Return the (X, Y) coordinate for the center point of the cell that contains the specified text.  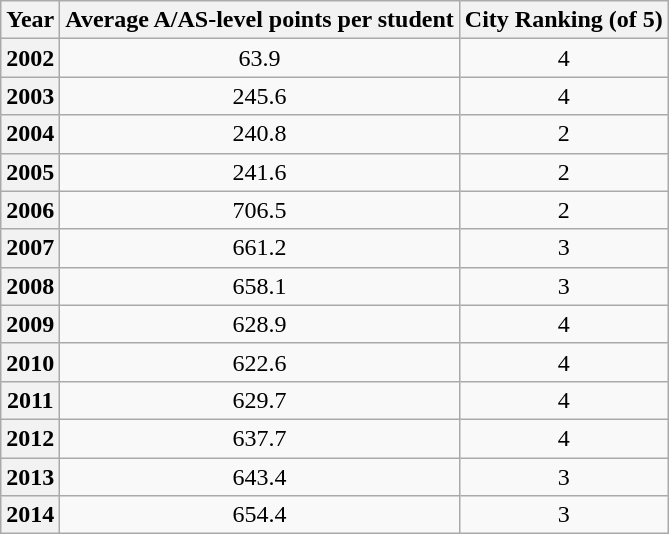
2011 (30, 400)
628.9 (260, 324)
643.4 (260, 477)
2005 (30, 172)
City Ranking (of 5) (564, 20)
654.4 (260, 515)
661.2 (260, 248)
2007 (30, 248)
706.5 (260, 210)
2006 (30, 210)
2004 (30, 134)
2009 (30, 324)
2014 (30, 515)
629.7 (260, 400)
2013 (30, 477)
240.8 (260, 134)
637.7 (260, 438)
658.1 (260, 286)
2003 (30, 96)
Average A/AS-level points per student (260, 20)
245.6 (260, 96)
2002 (30, 58)
2012 (30, 438)
Year (30, 20)
2008 (30, 286)
622.6 (260, 362)
241.6 (260, 172)
63.9 (260, 58)
2010 (30, 362)
